Output the [x, y] coordinate of the center of the cell containing the given text.  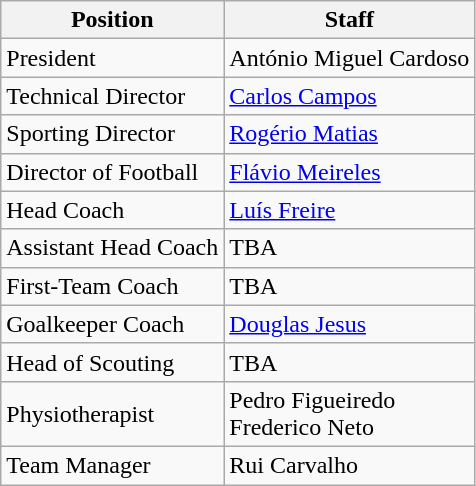
Staff [350, 20]
Flávio Meireles [350, 172]
Goalkeeper Coach [112, 324]
Assistant Head Coach [112, 248]
Carlos Campos [350, 96]
First-Team Coach [112, 286]
Pedro Figueiredo Frederico Neto [350, 414]
Position [112, 20]
Rui Carvalho [350, 465]
Luís Freire [350, 210]
António Miguel Cardoso [350, 58]
Team Manager [112, 465]
Douglas Jesus [350, 324]
Rogério Matias [350, 134]
Sporting Director [112, 134]
Technical Director [112, 96]
President [112, 58]
Physiotherapist [112, 414]
Head of Scouting [112, 362]
Director of Football [112, 172]
Head Coach [112, 210]
